Output the (x, y) coordinate of the center of the cell containing the given text.  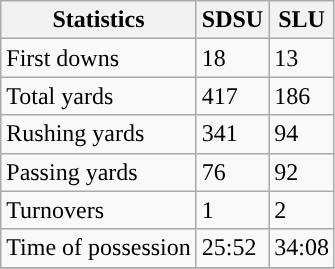
341 (232, 134)
Time of possession (99, 248)
First downs (99, 58)
417 (232, 96)
76 (232, 172)
25:52 (232, 248)
Passing yards (99, 172)
Turnovers (99, 210)
SDSU (232, 20)
34:08 (302, 248)
Total yards (99, 96)
13 (302, 58)
SLU (302, 20)
Rushing yards (99, 134)
2 (302, 210)
94 (302, 134)
18 (232, 58)
92 (302, 172)
186 (302, 96)
1 (232, 210)
Statistics (99, 20)
